Return the [x, y] coordinate for the center point of the cell that contains the specified text.  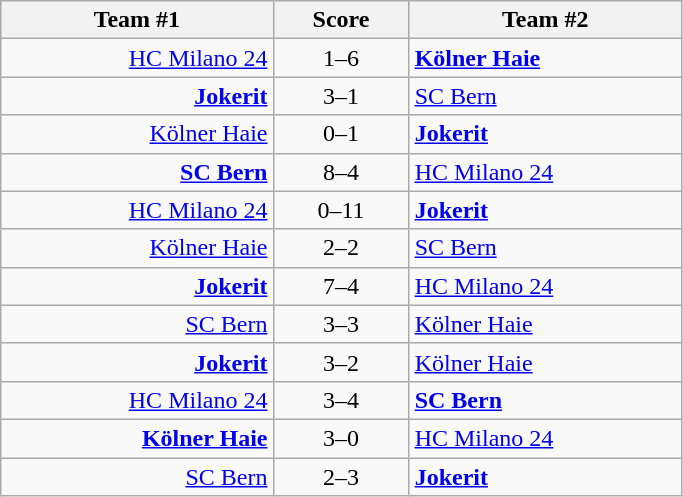
Team #2 [545, 20]
3–4 [341, 400]
0–11 [341, 210]
0–1 [341, 134]
Team #1 [137, 20]
7–4 [341, 286]
2–2 [341, 248]
3–0 [341, 438]
3–2 [341, 362]
3–3 [341, 324]
8–4 [341, 172]
1–6 [341, 58]
Score [341, 20]
3–1 [341, 96]
2–3 [341, 477]
